From the cell containing the given text, extract its center point as (X, Y) coordinate. 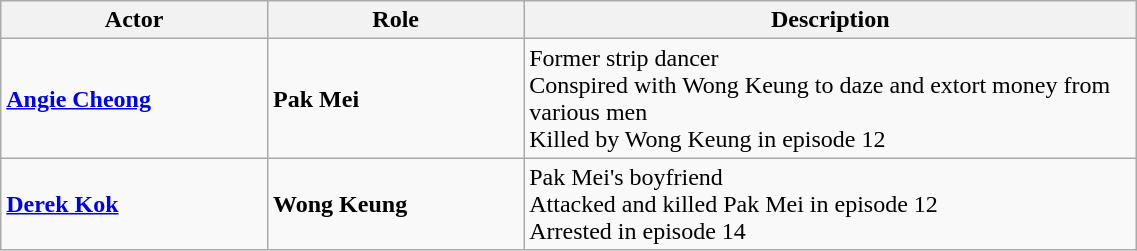
Angie Cheong (134, 98)
Role (396, 20)
Pak Mei (396, 98)
Pak Mei's boyfriendAttacked and killed Pak Mei in episode 12Arrested in episode 14 (830, 204)
Former strip dancerConspired with Wong Keung to daze and extort money from various menKilled by Wong Keung in episode 12 (830, 98)
Wong Keung (396, 204)
Actor (134, 20)
Derek Kok (134, 204)
Description (830, 20)
